Output the [X, Y] coordinate of the center of the cell containing the given text.  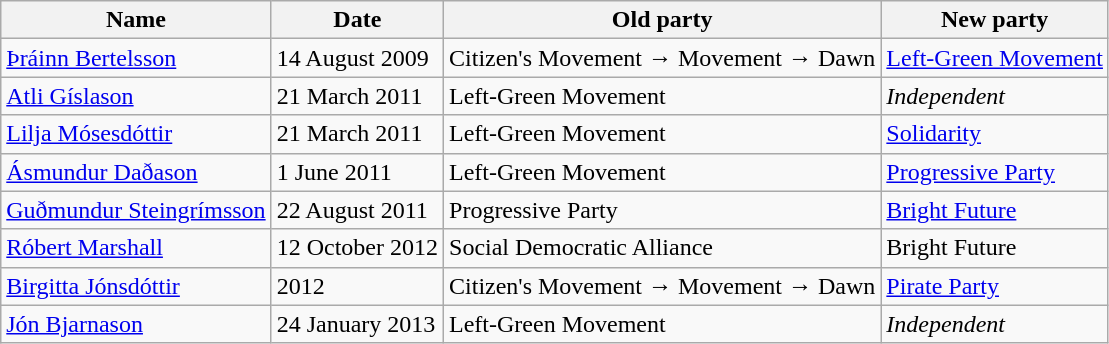
24 January 2013 [357, 324]
Solidarity [995, 134]
14 August 2009 [357, 58]
Birgitta Jónsdóttir [136, 286]
Atli Gíslason [136, 96]
2012 [357, 286]
Pirate Party [995, 286]
Róbert Marshall [136, 248]
Þráinn Bertelsson [136, 58]
Lilja Mósesdóttir [136, 134]
Ásmundur Daðason [136, 172]
Guðmundur Steingrímsson [136, 210]
Old party [662, 20]
22 August 2011 [357, 210]
1 June 2011 [357, 172]
Date [357, 20]
Jón Bjarnason [136, 324]
Social Democratic Alliance [662, 248]
12 October 2012 [357, 248]
New party [995, 20]
Name [136, 20]
